Search for the cell housing the specified text and yield its [x, y] center coordinate. 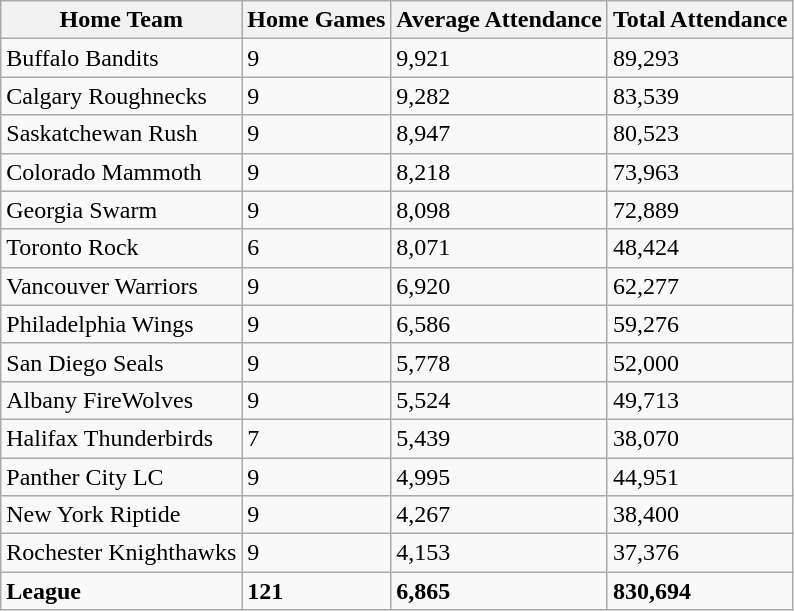
Philadelphia Wings [122, 324]
Toronto Rock [122, 248]
121 [316, 591]
6,586 [500, 324]
Vancouver Warriors [122, 286]
Albany FireWolves [122, 400]
830,694 [700, 591]
8,947 [500, 134]
59,276 [700, 324]
49,713 [700, 400]
89,293 [700, 58]
6 [316, 248]
62,277 [700, 286]
6,920 [500, 286]
38,400 [700, 515]
73,963 [700, 172]
Rochester Knighthawks [122, 553]
9,921 [500, 58]
Home Games [316, 20]
38,070 [700, 438]
9,282 [500, 96]
5,439 [500, 438]
4,267 [500, 515]
Colorado Mammoth [122, 172]
4,153 [500, 553]
48,424 [700, 248]
8,071 [500, 248]
8,218 [500, 172]
5,778 [500, 362]
8,098 [500, 210]
Total Attendance [700, 20]
72,889 [700, 210]
Georgia Swarm [122, 210]
Halifax Thunderbirds [122, 438]
Calgary Roughnecks [122, 96]
80,523 [700, 134]
Buffalo Bandits [122, 58]
San Diego Seals [122, 362]
Home Team [122, 20]
New York Riptide [122, 515]
Panther City LC [122, 477]
37,376 [700, 553]
52,000 [700, 362]
4,995 [500, 477]
83,539 [700, 96]
Saskatchewan Rush [122, 134]
5,524 [500, 400]
7 [316, 438]
League [122, 591]
Average Attendance [500, 20]
6,865 [500, 591]
44,951 [700, 477]
